Pinpoint the cell where the given text exists, returning its (x, y) midpoint coordinate. 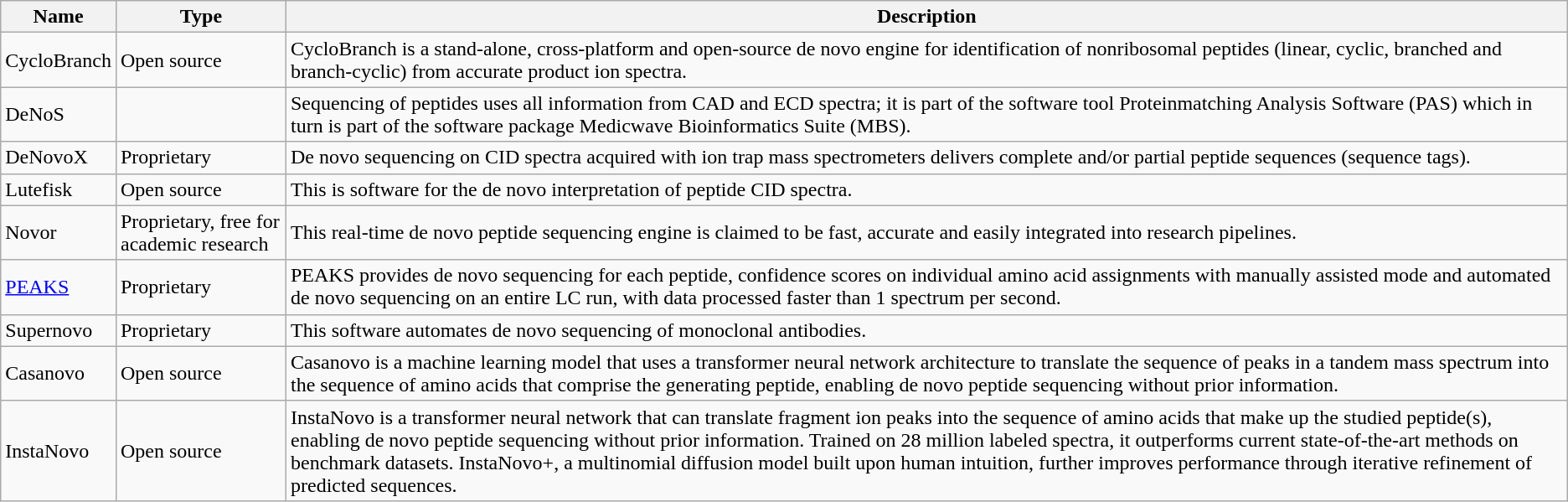
This software automates de novo sequencing of monoclonal antibodies. (926, 330)
Name (59, 17)
Supernovo (59, 330)
Novor (59, 233)
InstaNovo (59, 451)
Proprietary, free for academic research (201, 233)
This real-time de novo peptide sequencing engine is claimed to be fast, accurate and easily integrated into research pipelines. (926, 233)
Type (201, 17)
Lutefisk (59, 189)
DeNoS (59, 114)
Casanovo (59, 374)
CycloBranch (59, 60)
PEAKS (59, 287)
DeNovoX (59, 158)
De novo sequencing on CID spectra acquired with ion trap mass spectrometers delivers complete and/or partial peptide sequences (sequence tags). (926, 158)
This is software for the de novo interpretation of peptide CID spectra. (926, 189)
Description (926, 17)
